Output the [x, y] coordinate of the center of the cell containing the given text.  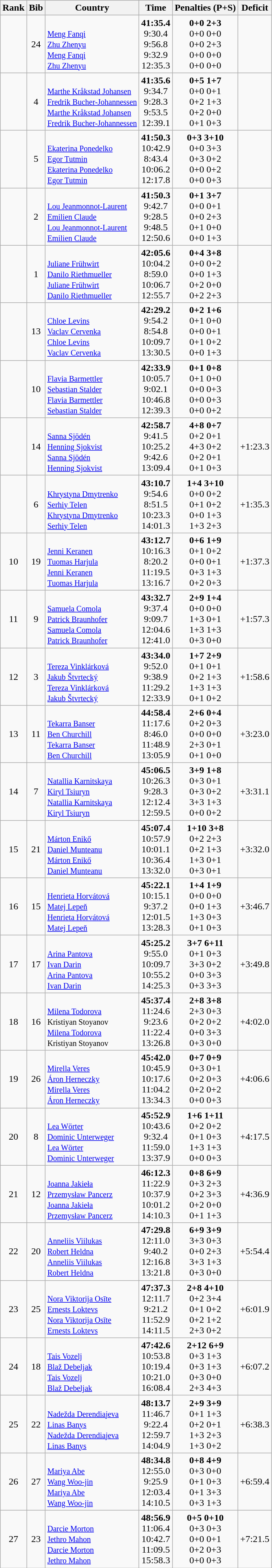
0+0 2+30+0 0+00+0 2+30+0 0+00+0 0+0 [205, 44]
0+1 0+80+1 0+00+0 0+30+0 0+30+0 0+2 [205, 389]
3+9 1+80+3 0+10+3 0+23+3 1+30+0 0+2 [205, 792]
45:25.29:55.010:09.710:55.214:25.3 [156, 964]
+6:07.2 [255, 1366]
42:58.79:41.510:25.29:42.613:09.4 [156, 446]
1 [36, 274]
Nora Viktorija OsīteErnests LoktevsNora Viktorija OsīteErnests Loktevs [92, 1309]
0+2 1+60+1 0+00+0 0+10+1 0+20+0 1+3 [205, 331]
Sanna SjödénHenning SjokvistSanna SjödénHenning Sjokvist [92, 446]
Ekaterina PonedelkoEgor TutminEkaterina PonedelkoEgor Tutmin [92, 159]
0+1 3+70+0 0+10+0 2+30+1 0+00+0 1+3 [205, 217]
Henrieta HorvátováMatej LepeňHenrieta HorvátováMatej Lepeň [92, 907]
4 [36, 102]
Lea WörterDominic UnterwegerLea WörterDominic Unterweger [92, 1137]
+4:06.6 [255, 1079]
Milena TodorovaKristiyan StoyanovMilena TodorovaKristiyan Stoyanov [92, 1022]
0+7 0+90+3 0+10+2 0+30+2 0+20+0 0+3 [205, 1079]
9 [36, 619]
42:05.610:04.28:59.010:06.712:55.7 [156, 274]
42:29.29:54.28:54.810:09.713:30.5 [156, 331]
43:10.79:54.68:51.510:23.314:01.3 [156, 504]
+3:46.7 [255, 907]
2+9 3+90+1 1+30+2 0+11+3 2+31+3 0+2 [205, 1424]
+3:49.8 [255, 964]
0+5 0+100+3 0+30+0 0+10+2 0+30+0 0+3 [205, 1539]
Natallia KarnitskayaKiryl TsiurynNatallia KarnitskayaKiryl Tsiuryn [92, 792]
Country [92, 8]
Joanna JakiełaPrzemysław PancerzJoanna JakiełaPrzemysław Pancerz [92, 1194]
Darcie MortonJethro MahonDarcie MortonJethro Mahon [92, 1539]
Marthe Kråkstad JohansenFredrik Bucher-JohannessenMarthe Kråkstad JohansenFredrik Bucher-Johannessen [92, 102]
41:35.69:34.79:28.39:53.512:39.1 [156, 102]
2+8 3+82+3 0+30+2 0+20+0 3+30+3 0+0 [205, 1022]
47:42.610:53.810:19.410:21.016:08.4 [156, 1366]
Deficit [255, 8]
47:29.812:11.09:40.212:16.813:21.8 [156, 1251]
+5:54.4 [255, 1251]
48:34.812:55.09:25.912:03.414:10.5 [156, 1481]
4+8 0+70+2 0+14+3 0+20+2 0+10+1 0+3 [205, 446]
6 [36, 504]
48:56.911:06.410:42.711:09.515:58.3 [156, 1539]
Penalties (P+S) [205, 8]
1+6 1+110+2 0+20+1 0+31+3 1+30+0 0+3 [205, 1137]
+4:02.0 [255, 1022]
+3:32.0 [255, 849]
+3:23.0 [255, 734]
0+4 3+80+0 0+20+0 1+30+2 0+00+2 2+3 [205, 274]
Mariya AbeWang Woo-jinMariya AbeWang Woo-jin [92, 1481]
+4:17.5 [255, 1137]
+3:31.1 [255, 792]
1+7 2+90+1 0+10+2 1+31+3 1+30+1 0+2 [205, 677]
43:12.710:16.38:20.211:19.513:16.7 [156, 561]
45:37.411:24.69:23.611:22.413:26.8 [156, 1022]
1+4 1+90+0 0+00+0 1+31+3 0+30+1 0+3 [205, 907]
42:33.910:05.79:02.110:46.812:39.3 [156, 389]
+6:38.3 [255, 1424]
41:50.39:42.79:28.59:48.512:50.6 [156, 217]
Bib [36, 8]
+1:37.3 [255, 561]
+1:23.3 [255, 446]
6+9 3+93+3 0+30+0 2+33+3 1+30+3 0+0 [205, 1251]
46:12.311:22.910:37.910:01.214:10.3 [156, 1194]
Juliane FrühwirtDanilo RiethmuellerJuliane FrühwirtDanilo Riethmueller [92, 274]
44:58.411:17.68:46.011:48.913:05.9 [156, 734]
45:42.010:45.910:17.611:04.213:34.3 [156, 1079]
+1:58.6 [255, 677]
+1:57.3 [255, 619]
0+5 1+70+0 0+10+2 1+30+2 0+00+1 0+3 [205, 102]
2+12 6+90+3 1+30+3 1+30+3 0+02+3 4+3 [205, 1366]
41:35.49:30.49:56.89:32.912:35.3 [156, 44]
Meng FanqiZhu ZhenyuMeng FanqiZhu Zhenyu [92, 44]
+1:35.3 [255, 504]
Flavia BarmettlerSebastian StalderFlavia BarmettlerSebastian Stalder [92, 389]
45:52.910:43.69:32.411:59.013:37.9 [156, 1137]
Mirella VeresÁron HerneczkyMirella VeresÁron Herneczky [92, 1079]
Nadežda DerendiajevaLinas BanysNadežda DerendiajevaLinas Banys [92, 1424]
2+9 1+40+0 0+01+3 0+11+3 1+30+3 0+0 [205, 619]
0+8 4+90+3 0+00+1 0+30+1 3+30+3 1+3 [205, 1481]
2+6 0+40+2 0+30+0 0+02+3 0+10+1 0+0 [205, 734]
+7:21.5 [255, 1539]
0+8 6+90+3 2+30+2 3+30+2 0+00+1 1+3 [205, 1194]
3+7 6+110+1 0+33+3 0+20+0 3+30+3 3+3 [205, 964]
Time [156, 8]
+6:01.9 [255, 1309]
45:07.410:57.910:01.110:36.413:32.0 [156, 849]
Anneliis ViilukasRobert HeldnaAnneliis ViilukasRobert Heldna [92, 1251]
47:37.312:11.79:21.211:52.914:11.5 [156, 1309]
0+3 3+100+0 3+30+3 0+20+0 0+20+0 0+3 [205, 159]
Márton EnikőDaniel MunteanuMárton EnikőDaniel Munteanu [92, 849]
Samuela ComolaPatrick BraunhoferSamuela ComolaPatrick Braunhofer [92, 619]
Tekarra BanserBen ChurchillTekarra BanserBen Churchill [92, 734]
2+8 4+100+2 3+40+1 0+20+2 1+22+3 0+2 [205, 1309]
Lou Jeanmonnot-LaurentEmilien ClaudeLou Jeanmonnot-LaurentEmilien Claude [92, 217]
43:34.09:52.09:38.911:29.212:33.9 [156, 677]
Tereza VinklárkováJakub ŠtvrteckýTereza VinklárkováJakub Štvrtecký [92, 677]
Chloe LevinsVaclav CervenkaChloe LevinsVaclav Cervenka [92, 331]
Tais VozeljBlaž DebeljakTais VozeljBlaž Debeljak [92, 1366]
41:50.310:42.98:43.410:06.212:17.8 [156, 159]
1+10 3+80+2 2+30+2 1+31+3 0+10+3 0+1 [205, 849]
45:06.510:26.39:28.312:12.412:59.5 [156, 792]
1+4 3+100+0 0+20+1 0+20+0 1+31+3 2+3 [205, 504]
Rank [13, 8]
+4:36.9 [255, 1194]
Khrystyna DmytrenkoSerhiy TelenKhrystyna DmytrenkoSerhiy Telen [92, 504]
45:22.110:15.19:37.212:01.513:28.3 [156, 907]
+6:59.4 [255, 1481]
5 [36, 159]
48:13.711:46.79:22.412:59.714:04.9 [156, 1424]
Jenni KeranenTuomas HarjulaJenni KeranenTuomas Harjula [92, 561]
0+6 1+90+1 0+20+0 0+10+3 1+30+2 0+3 [205, 561]
8 [36, 1137]
Arina PantovaIvan DarinArina PantovaIvan Darin [92, 964]
43:32.79:37.49:09.712:04.612:41.0 [156, 619]
3 [36, 677]
7 [36, 792]
2 [36, 217]
